Pinpoint the cell where the given text exists, returning its (X, Y) midpoint coordinate. 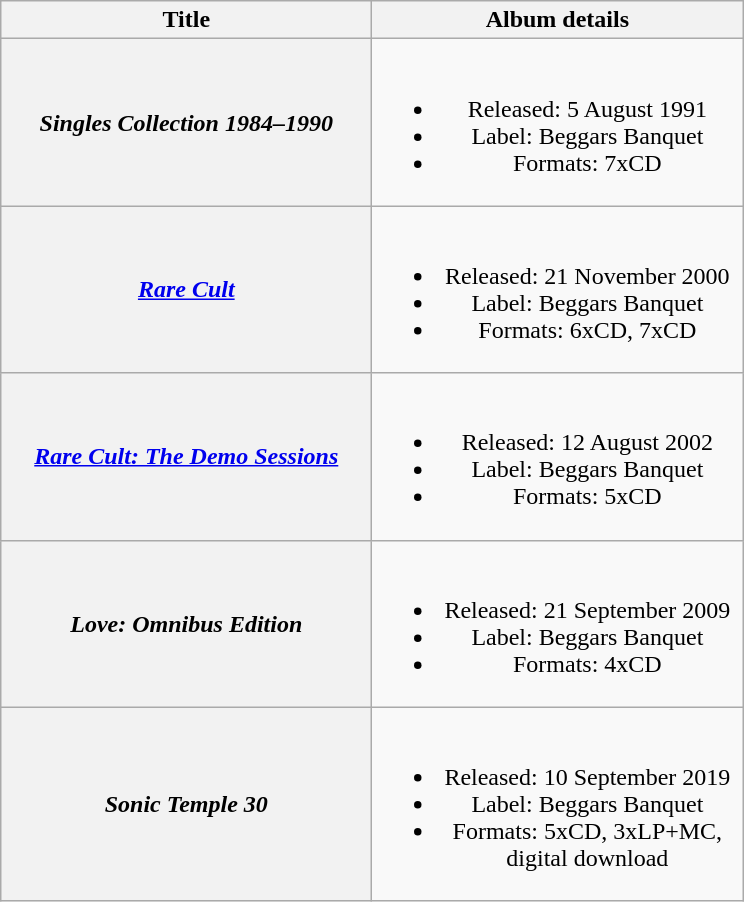
Singles Collection 1984–1990 (186, 122)
Rare Cult: The Demo Sessions (186, 456)
Released: 12 August 2002Label: Beggars BanquetFormats: 5xCD (558, 456)
Rare Cult (186, 290)
Released: 5 August 1991Label: Beggars BanquetFormats: 7xCD (558, 122)
Sonic Temple 30 (186, 804)
Title (186, 20)
Released: 21 November 2000Label: Beggars BanquetFormats: 6xCD, 7xCD (558, 290)
Love: Omnibus Edition (186, 624)
Released: 10 September 2019Label: Beggars BanquetFormats: 5xCD, 3xLP+MC, digital download (558, 804)
Released: 21 September 2009Label: Beggars BanquetFormats: 4xCD (558, 624)
Album details (558, 20)
